Search for the cell housing the specified text and yield its [x, y] center coordinate. 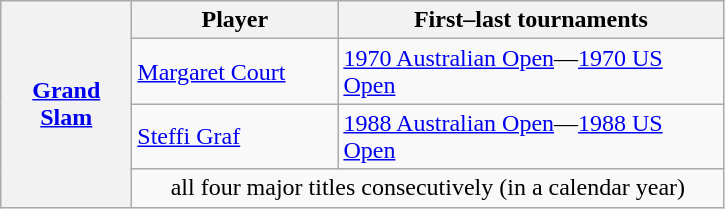
all four major titles consecutively (in a calendar year) [428, 188]
Grand Slam [66, 104]
Margaret Court [235, 72]
First–last tournaments [531, 20]
Steffi Graf [235, 136]
1970 Australian Open—1970 US Open [531, 72]
Player [235, 20]
1988 Australian Open—1988 US Open [531, 136]
